For the text-containing cell, return its midpoint in [x, y] coordinate format. 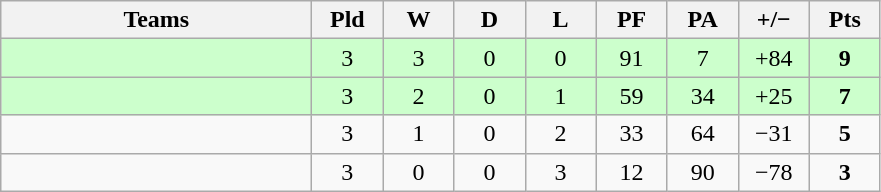
Pts [844, 20]
+84 [774, 58]
91 [632, 58]
12 [632, 172]
PF [632, 20]
5 [844, 134]
64 [702, 134]
33 [632, 134]
PA [702, 20]
34 [702, 96]
59 [632, 96]
Pld [348, 20]
+/− [774, 20]
90 [702, 172]
W [418, 20]
D [490, 20]
Teams [156, 20]
+25 [774, 96]
L [560, 20]
−78 [774, 172]
−31 [774, 134]
9 [844, 58]
